Find where the given text appears and provide that cell's center as [X, Y] coordinate. 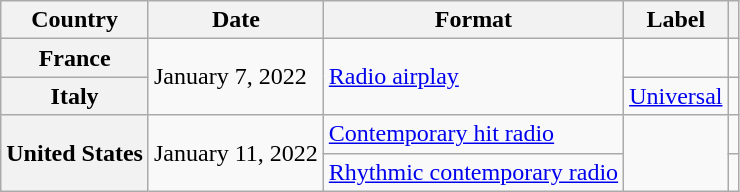
Country [75, 20]
Date [236, 20]
Label [676, 20]
January 7, 2022 [236, 77]
Italy [75, 96]
Format [473, 20]
France [75, 58]
Radio airplay [473, 77]
Universal [676, 96]
January 11, 2022 [236, 153]
Contemporary hit radio [473, 134]
United States [75, 153]
Rhythmic contemporary radio [473, 172]
